Extract the [x, y] coordinate from the center of the cell holding the provided text.  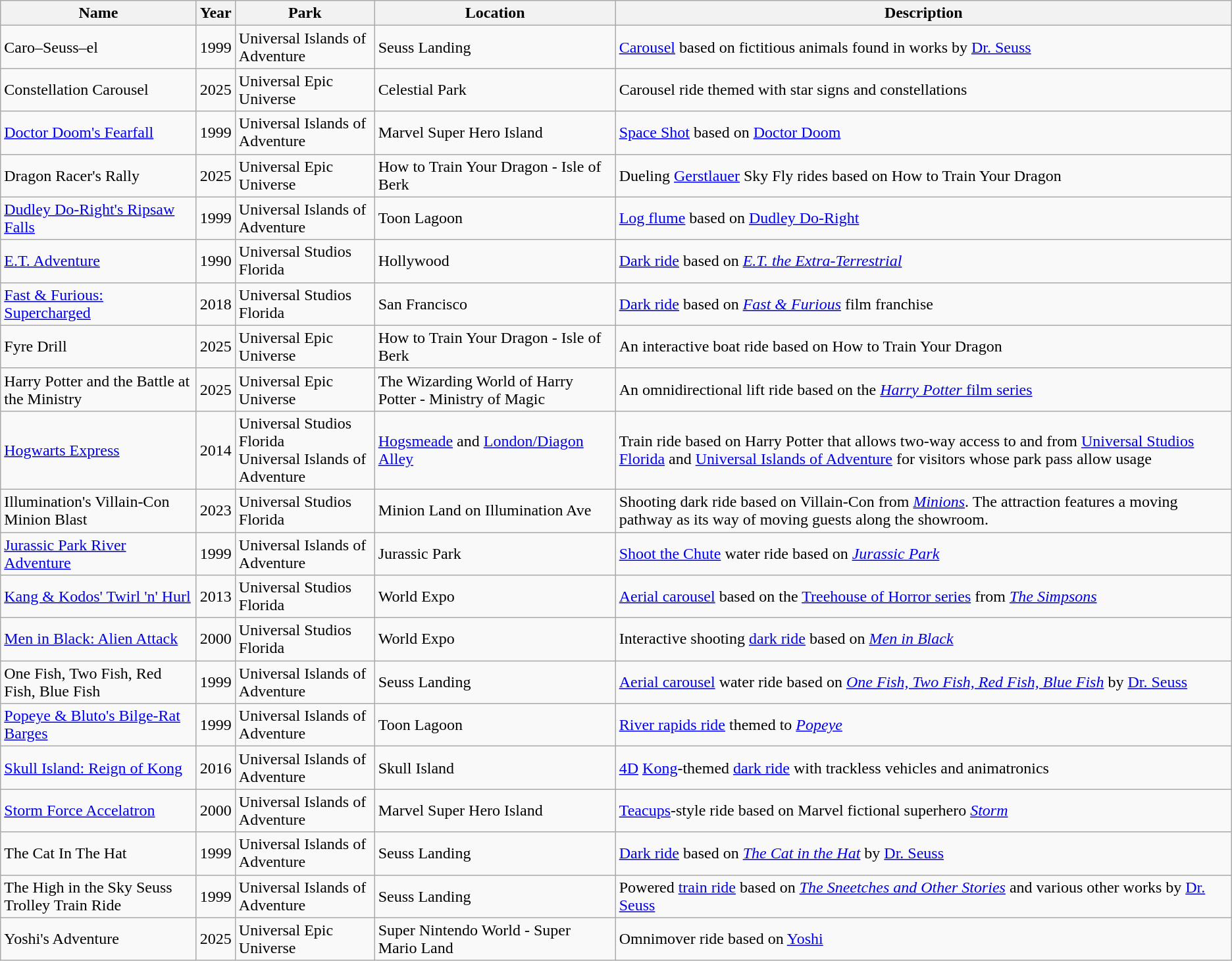
Park [305, 13]
Fast & Furious: Supercharged [99, 304]
Teacups-style ride based on Marvel fictional superhero Storm [923, 811]
Dragon Racer's Rally [99, 175]
Carousel ride themed with star signs and constellations [923, 90]
Yoshi's Adventure [99, 939]
Interactive shooting dark ride based on Men in Black [923, 640]
Jurassic Park [495, 553]
2023 [216, 511]
Men in Black: Alien Attack [99, 640]
River rapids ride themed to Popeye [923, 725]
Caro–Seuss–el [99, 47]
An omnidirectional lift ride based on the Harry Potter film series [923, 390]
Kang & Kodos' Twirl 'n' Hurl [99, 596]
Dark ride based on The Cat in the Hat by Dr. Seuss [923, 853]
Dark ride based on Fast & Furious film franchise [923, 304]
Space Shot based on Doctor Doom [923, 133]
Jurassic Park River Adventure [99, 553]
Dark ride based on E.T. the Extra-Terrestrial [923, 261]
Aerial carousel based on the Treehouse of Horror series from The Simpsons [923, 596]
Powered train ride based on The Sneetches and Other Stories and various other works by Dr. Seuss [923, 896]
Log flume based on Dudley Do-Right [923, 219]
2013 [216, 596]
Skull Island: Reign of Kong [99, 767]
Celestial Park [495, 90]
Harry Potter and the Battle at the Ministry [99, 390]
Skull Island [495, 767]
Shoot the Chute water ride based on Jurassic Park [923, 553]
Hollywood [495, 261]
Minion Land on Illumination Ave [495, 511]
Universal Studios FloridaUniversal Islands of Adventure [305, 450]
Carousel based on fictitious animals found in works by Dr. Seuss [923, 47]
Illumination's Villain-Con Minion Blast [99, 511]
2016 [216, 767]
Location [495, 13]
Name [99, 13]
San Francisco [495, 304]
Aerial carousel water ride based on One Fish, Two Fish, Red Fish, Blue Fish by Dr. Seuss [923, 682]
4D Kong-themed dark ride with trackless vehicles and animatronics [923, 767]
One Fish, Two Fish, Red Fish, Blue Fish [99, 682]
2018 [216, 304]
Omnimover ride based on Yoshi [923, 939]
Year [216, 13]
E.T. Adventure [99, 261]
Shooting dark ride based on Villain-Con from Minions. The attraction features a moving pathway as its way of moving guests along the showroom. [923, 511]
Dudley Do-Right's Ripsaw Falls [99, 219]
An interactive boat ride based on How to Train Your Dragon [923, 346]
Constellation Carousel [99, 90]
2014 [216, 450]
Super Nintendo World - Super Mario Land [495, 939]
Dueling Gerstlauer Sky Fly rides based on How to Train Your Dragon [923, 175]
Storm Force Accelatron [99, 811]
Hogsmeade and London/Diagon Alley [495, 450]
The Cat In The Hat [99, 853]
Popeye & Bluto's Bilge-Rat Barges [99, 725]
The High in the Sky Seuss Trolley Train Ride [99, 896]
1990 [216, 261]
Description [923, 13]
Doctor Doom's Fearfall [99, 133]
The Wizarding World of Harry Potter - Ministry of Magic [495, 390]
Hogwarts Express [99, 450]
Fyre Drill [99, 346]
